Detect which cell encompasses the target text, then output its (X, Y) center coordinate. 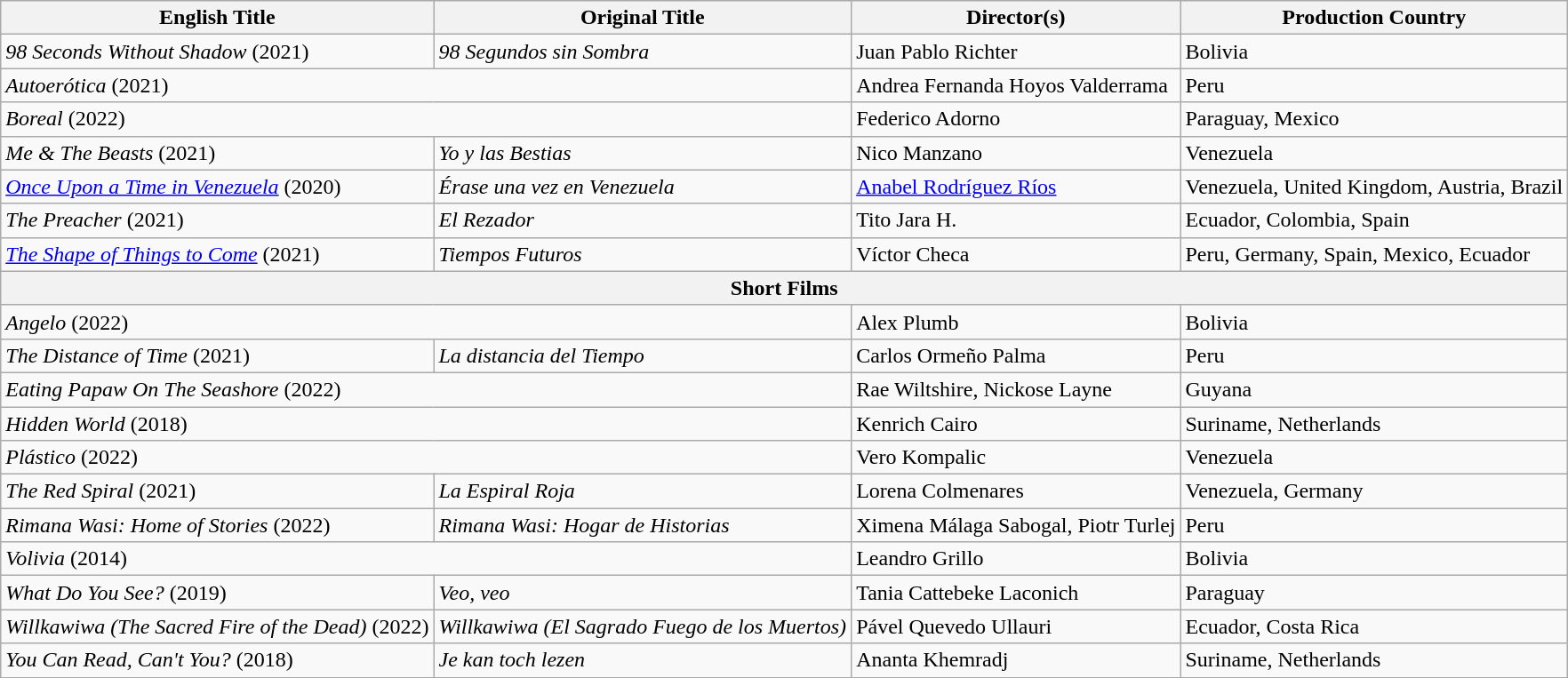
Hidden World (2018) (427, 424)
Autoerótica (2021) (427, 85)
Rimana Wasi: Hogar de Historias (643, 525)
Federico Adorno (1016, 119)
Ecuador, Colombia, Spain (1374, 220)
Vero Kompalic (1016, 458)
La distancia del Tiempo (643, 355)
98 Segundos sin Sombra (643, 52)
Nico Manzano (1016, 153)
Volivia (2014) (427, 559)
Érase una vez en Venezuela (643, 187)
The Preacher (2021) (217, 220)
El Rezador (643, 220)
Tiempos Futuros (643, 254)
The Distance of Time (2021) (217, 355)
Lorena Colmenares (1016, 491)
Je kan toch lezen (643, 660)
Ananta Khemradj (1016, 660)
Víctor Checa (1016, 254)
Juan Pablo Richter (1016, 52)
Ecuador, Costa Rica (1374, 626)
What Do You See? (2019) (217, 593)
Plástico (2022) (427, 458)
Guyana (1374, 389)
Paraguay (1374, 593)
Venezuela, United Kingdom, Austria, Brazil (1374, 187)
Peru, Germany, Spain, Mexico, Ecuador (1374, 254)
Production Country (1374, 18)
Willkawiwa (El Sagrado Fuego de los Muertos) (643, 626)
Carlos Ormeño Palma (1016, 355)
Short Films (784, 288)
98 Seconds Without Shadow (2021) (217, 52)
Kenrich Cairo (1016, 424)
Boreal (2022) (427, 119)
English Title (217, 18)
Angelo (2022) (427, 322)
Rae Wiltshire, Nickose Layne (1016, 389)
Original Title (643, 18)
Anabel Rodríguez Ríos (1016, 187)
Pável Quevedo Ullauri (1016, 626)
Eating Papaw On The Seashore (2022) (427, 389)
You Can Read, Can't You? (2018) (217, 660)
Willkawiwa (The Sacred Fire of the Dead) (2022) (217, 626)
Rimana Wasi: Home of Stories (2022) (217, 525)
Leandro Grillo (1016, 559)
Andrea Fernanda Hoyos Valderrama (1016, 85)
Alex Plumb (1016, 322)
Tania Cattebeke Laconich (1016, 593)
Yo y las Bestias (643, 153)
Director(s) (1016, 18)
Venezuela, Germany (1374, 491)
The Shape of Things to Come (2021) (217, 254)
Me & The Beasts (2021) (217, 153)
Tito Jara H. (1016, 220)
Once Upon a Time in Venezuela (2020) (217, 187)
The Red Spiral (2021) (217, 491)
Ximena Málaga Sabogal, Piotr Turlej (1016, 525)
Veo, veo (643, 593)
Paraguay, Mexico (1374, 119)
La Espiral Roja (643, 491)
